Scan for the cell matching the given text and deliver its (x, y) coordinate at center. 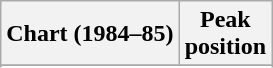
Chart (1984–85) (90, 34)
Peakposition (225, 34)
